Return the [x, y] coordinate for the center point of the cell that contains the specified text.  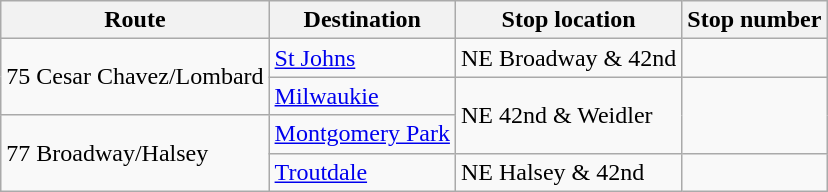
St Johns [362, 58]
75 Cesar Chavez/Lombard [135, 77]
Stop number [754, 20]
Montgomery Park [362, 134]
NE Broadway & 42nd [568, 58]
Route [135, 20]
Troutdale [362, 172]
Milwaukie [362, 96]
Stop location [568, 20]
NE 42nd & Weidler [568, 115]
NE Halsey & 42nd [568, 172]
77 Broadway/Halsey [135, 153]
Destination [362, 20]
